Pinpoint the cell where the given text exists, returning its (X, Y) midpoint coordinate. 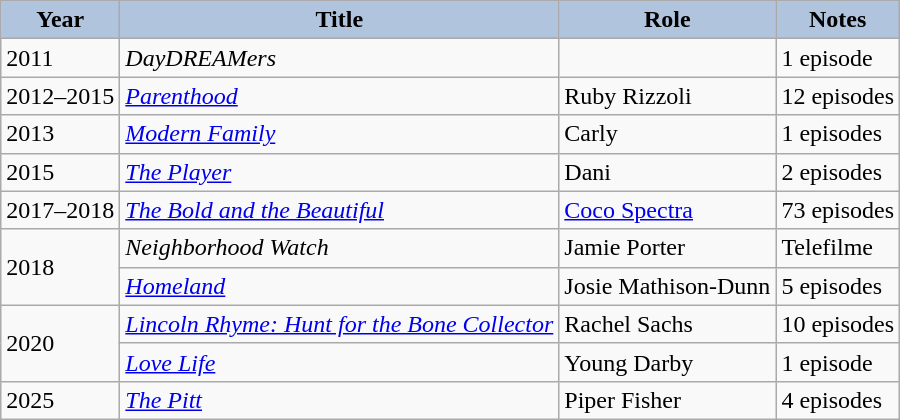
2013 (60, 134)
Telefilme (838, 248)
2017–2018 (60, 210)
4 episodes (838, 400)
2018 (60, 267)
Josie Mathison-Dunn (668, 286)
Modern Family (340, 134)
2025 (60, 400)
Piper Fisher (668, 400)
5 episodes (838, 286)
Title (340, 20)
Homeland (340, 286)
Dani (668, 172)
1 episodes (838, 134)
2012–2015 (60, 96)
Neighborhood Watch (340, 248)
Rachel Sachs (668, 324)
Lincoln Rhyme: Hunt for the Bone Collector (340, 324)
Parenthood (340, 96)
Coco Spectra (668, 210)
Love Life (340, 362)
The Pitt (340, 400)
The Player (340, 172)
DayDREAMers (340, 58)
Jamie Porter (668, 248)
Year (60, 20)
Role (668, 20)
10 episodes (838, 324)
The Bold and the Beautiful (340, 210)
2020 (60, 343)
12 episodes (838, 96)
2 episodes (838, 172)
2011 (60, 58)
2015 (60, 172)
Notes (838, 20)
Young Darby (668, 362)
Ruby Rizzoli (668, 96)
Carly (668, 134)
73 episodes (838, 210)
